Find where the given text appears and provide that cell's center as (x, y) coordinate. 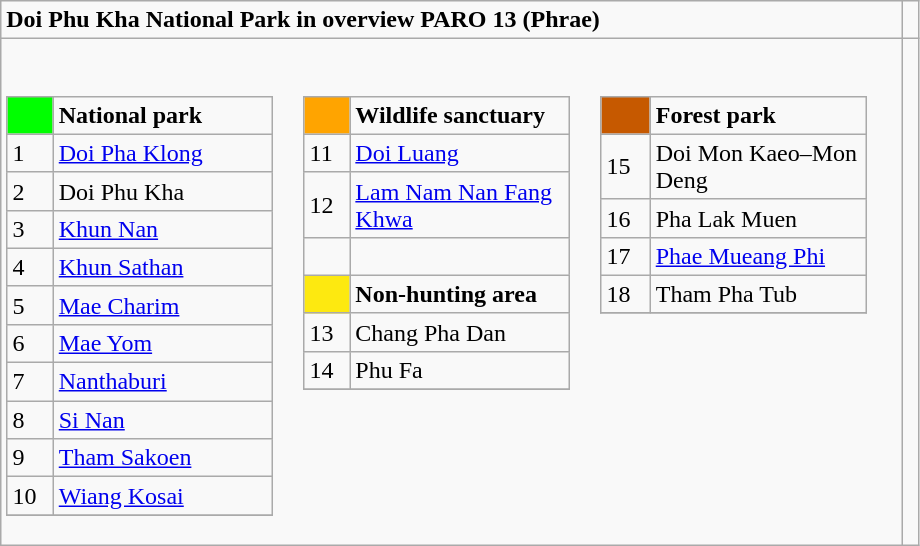
6 (30, 343)
Doi Luang (460, 153)
9 (30, 458)
8 (30, 420)
Wiang Kosai (162, 496)
18 (626, 294)
Tham Pha Tub (758, 294)
Lam Nam Nan Fang Khwa (460, 204)
Non-hunting area (460, 294)
Khun Nan (162, 229)
Mae Yom (162, 343)
13 (327, 332)
14 (327, 370)
Doi Mon Kaeo–Mon Deng (758, 166)
7 (30, 382)
11 (327, 153)
Doi Phu Kha (162, 191)
3 (30, 229)
Chang Pha Dan (460, 332)
National park (162, 115)
Doi Pha Klong (162, 153)
Mae Charim (162, 305)
Khun Sathan (162, 267)
Nanthaburi (162, 382)
2 (30, 191)
10 (30, 496)
1 (30, 153)
Forest park (758, 115)
12 (327, 204)
5 (30, 305)
Wildlife sanctuary (460, 115)
Phae Mueang Phi (758, 256)
Pha Lak Muen (758, 218)
Tham Sakoen (162, 458)
Phu Fa (460, 370)
4 (30, 267)
15 (626, 166)
Si Nan (162, 420)
17 (626, 256)
Doi Phu Kha National Park in overview PARO 13 (Phrae) (452, 20)
16 (626, 218)
